Extract the [X, Y] coordinate from the center of the cell holding the provided text.  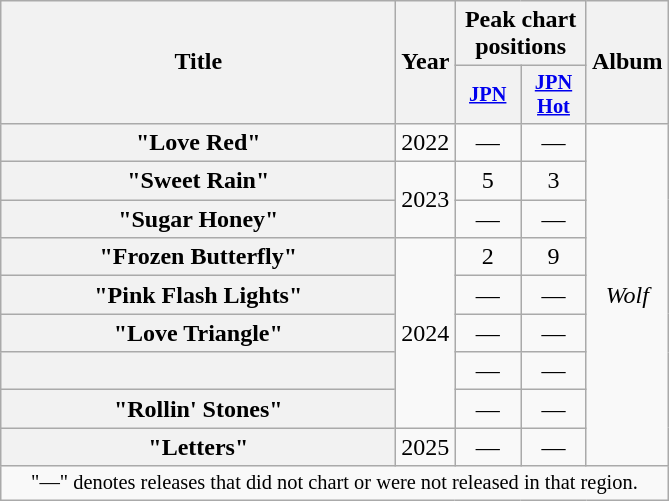
JPNHot [554, 95]
"Love Triangle" [198, 333]
JPN [488, 95]
2022 [426, 142]
"Letters" [198, 447]
"Sugar Honey" [198, 219]
Peak chart positions [520, 34]
2024 [426, 333]
Wolf [627, 294]
9 [554, 257]
2025 [426, 447]
"Sweet Rain" [198, 181]
"Pink Flash Lights" [198, 295]
Album [627, 62]
5 [488, 181]
2 [488, 257]
"Rollin' Stones" [198, 409]
"Frozen Butterfly" [198, 257]
Title [198, 62]
2023 [426, 200]
"—" denotes releases that did not chart or were not released in that region. [334, 483]
3 [554, 181]
Year [426, 62]
"Love Red" [198, 142]
